Extract the (x, y) coordinate from the center of the cell holding the provided text.  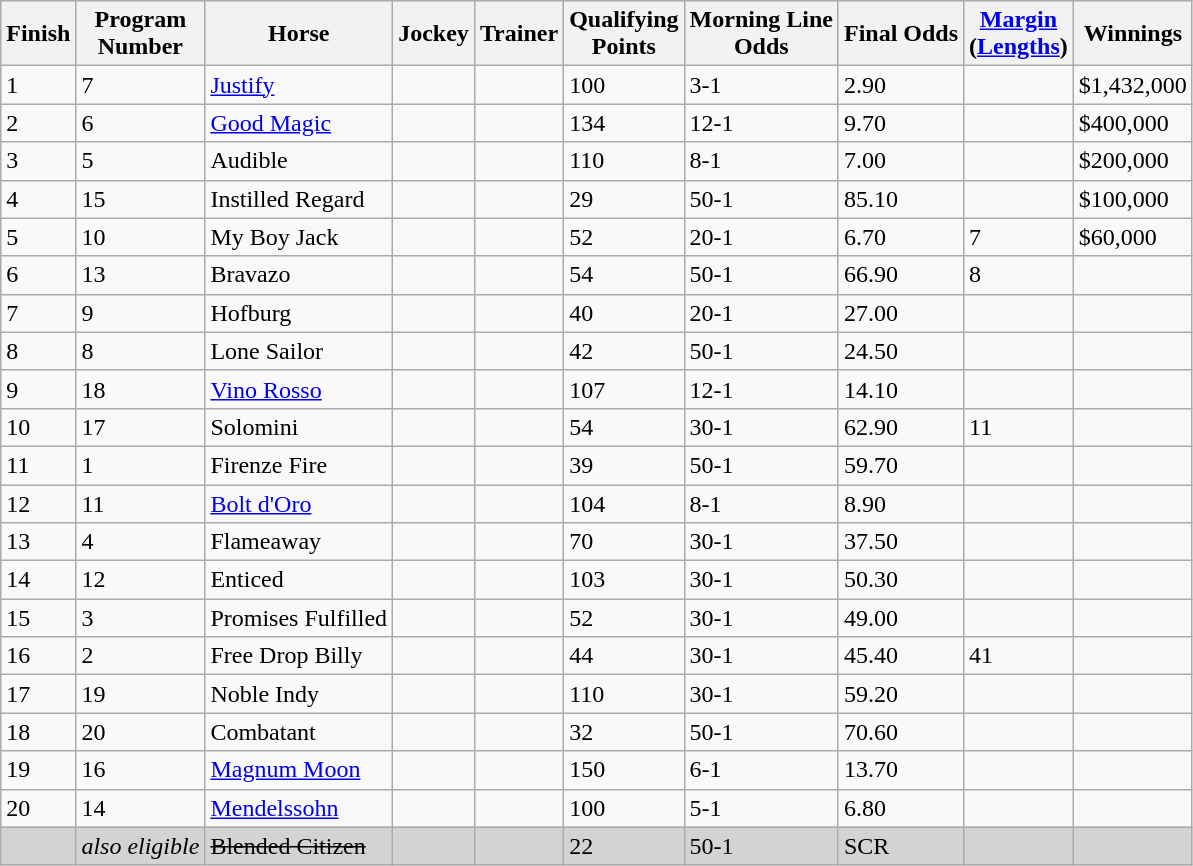
6-1 (761, 770)
59.20 (900, 694)
Mendelssohn (299, 808)
$100,000 (1132, 199)
Bravazo (299, 275)
59.70 (900, 465)
Enticed (299, 580)
$1,432,000 (1132, 85)
37.50 (900, 542)
Trainer (518, 34)
3-1 (761, 85)
7.00 (900, 161)
Flameaway (299, 542)
6.80 (900, 808)
My Boy Jack (299, 237)
39 (624, 465)
44 (624, 656)
$200,000 (1132, 161)
2.90 (900, 85)
QualifyingPoints (624, 34)
22 (624, 846)
Firenze Fire (299, 465)
$400,000 (1132, 123)
Lone Sailor (299, 351)
$60,000 (1132, 237)
ProgramNumber (140, 34)
42 (624, 351)
32 (624, 732)
27.00 (900, 313)
Bolt d'Oro (299, 503)
14.10 (900, 389)
5-1 (761, 808)
also eligible (140, 846)
Promises Fulfilled (299, 618)
104 (624, 503)
6.70 (900, 237)
Combatant (299, 732)
Finish (38, 34)
Solomini (299, 427)
41 (1019, 656)
Morning LineOdds (761, 34)
Vino Rosso (299, 389)
Jockey (434, 34)
85.10 (900, 199)
9.70 (900, 123)
107 (624, 389)
150 (624, 770)
40 (624, 313)
66.90 (900, 275)
Audible (299, 161)
Blended Citizen (299, 846)
Noble Indy (299, 694)
70 (624, 542)
13.70 (900, 770)
45.40 (900, 656)
Free Drop Billy (299, 656)
8.90 (900, 503)
134 (624, 123)
SCR (900, 846)
Winnings (1132, 34)
49.00 (900, 618)
Good Magic (299, 123)
70.60 (900, 732)
Magnum Moon (299, 770)
Margin(Lengths) (1019, 34)
62.90 (900, 427)
Horse (299, 34)
Final Odds (900, 34)
Instilled Regard (299, 199)
24.50 (900, 351)
50.30 (900, 580)
Hofburg (299, 313)
29 (624, 199)
103 (624, 580)
Justify (299, 85)
